Identify which cell holds the provided text, then report its (X, Y) central coordinate. 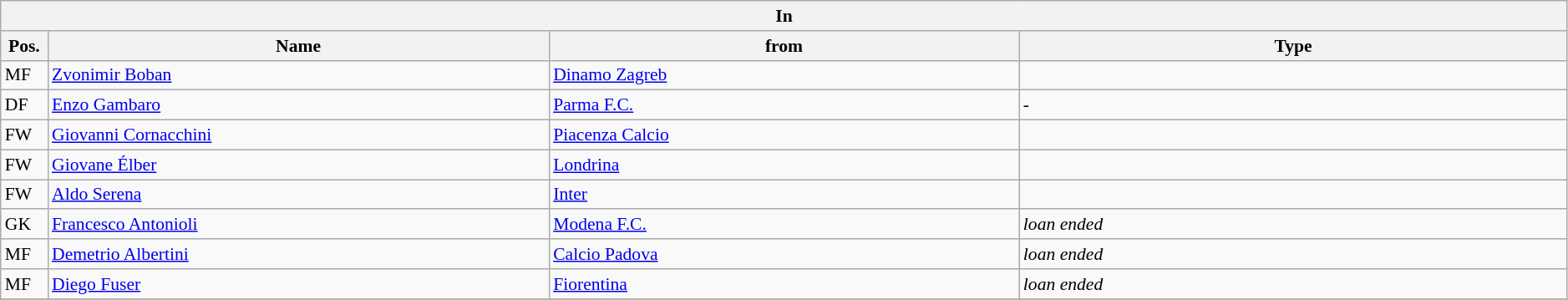
Aldo Serena (298, 195)
Londrina (784, 165)
Dinamo Zagreb (784, 75)
- (1293, 105)
Giovane Élber (298, 165)
Piacenza Calcio (784, 135)
Type (1293, 46)
Name (298, 46)
Modena F.C. (784, 225)
Fiorentina (784, 284)
Calcio Padova (784, 254)
Parma F.C. (784, 105)
Pos. (24, 46)
from (784, 46)
Zvonimir Boban (298, 75)
GK (24, 225)
In (784, 16)
Giovanni Cornacchini (298, 135)
Demetrio Albertini (298, 254)
Enzo Gambaro (298, 105)
DF (24, 105)
Diego Fuser (298, 284)
Inter (784, 195)
Francesco Antonioli (298, 225)
